Capture the cell that displays the provided text and extract its [X, Y] central coordinate. 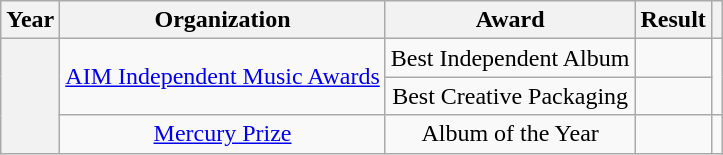
Best Creative Packaging [510, 96]
AIM Independent Music Awards [222, 77]
Organization [222, 20]
Year [30, 20]
Album of the Year [510, 134]
Mercury Prize [222, 134]
Award [510, 20]
Result [673, 20]
Best Independent Album [510, 58]
